Return the [x, y] coordinate for the center point of the cell that contains the specified text.  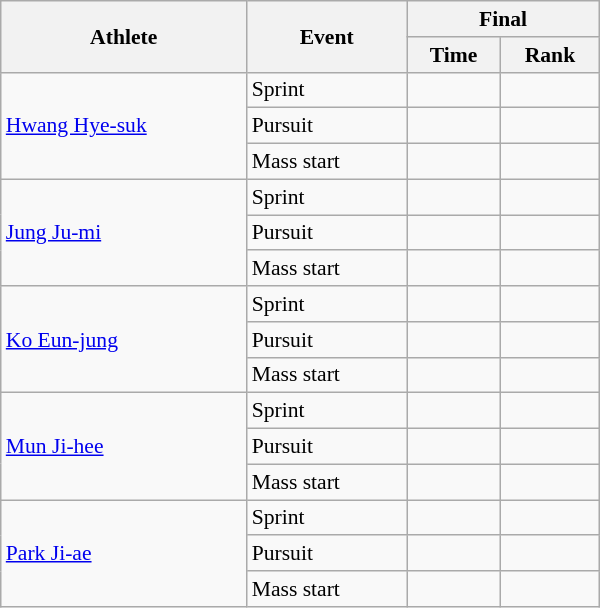
Park Ji-ae [124, 554]
Rank [550, 55]
Final [504, 19]
Ko Eun-jung [124, 340]
Mun Ji-hee [124, 446]
Athlete [124, 36]
Hwang Hye-suk [124, 126]
Event [327, 36]
Jung Ju-mi [124, 232]
Time [454, 55]
